Locate the cell with the specified text and output its [x, y] center coordinate. 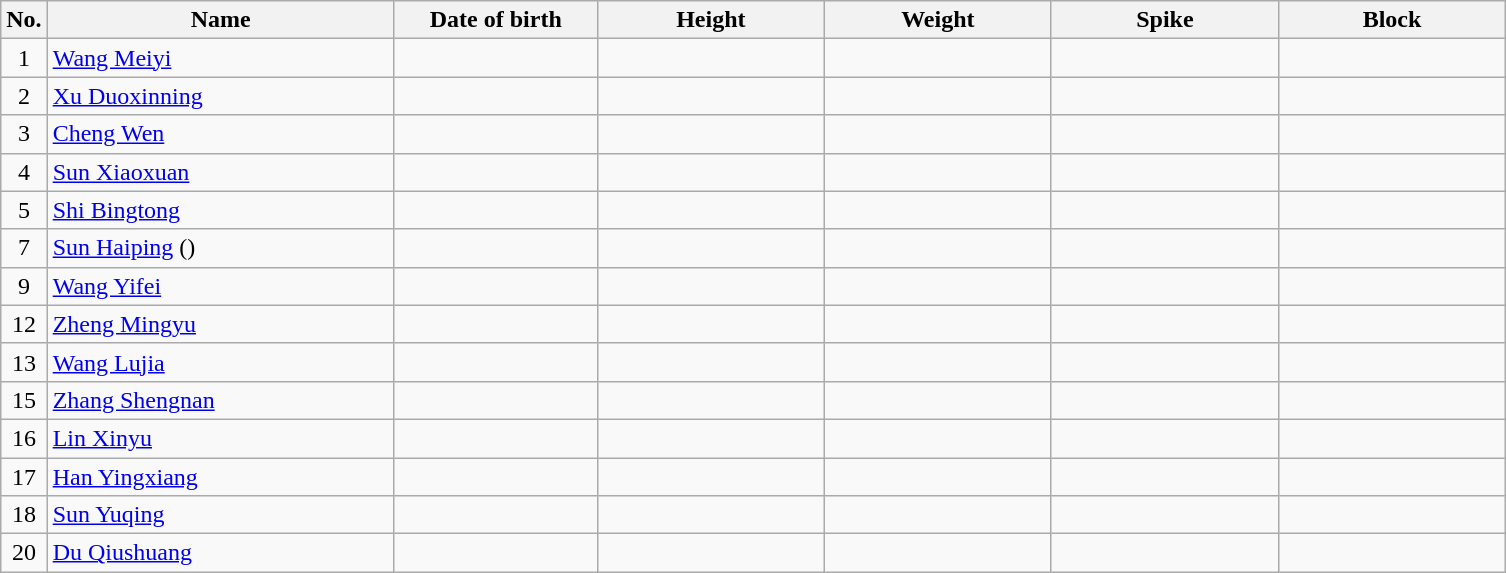
20 [24, 553]
Wang Yifei [220, 286]
3 [24, 134]
7 [24, 248]
Lin Xinyu [220, 438]
Zhang Shengnan [220, 400]
Zheng Mingyu [220, 324]
No. [24, 20]
Weight [938, 20]
15 [24, 400]
Xu Duoxinning [220, 96]
Han Yingxiang [220, 477]
1 [24, 58]
13 [24, 362]
2 [24, 96]
9 [24, 286]
Height [710, 20]
Wang Lujia [220, 362]
Wang Meiyi [220, 58]
4 [24, 172]
Du Qiushuang [220, 553]
5 [24, 210]
Spike [1164, 20]
16 [24, 438]
12 [24, 324]
Sun Haiping () [220, 248]
Name [220, 20]
Sun Xiaoxuan [220, 172]
Block [1392, 20]
Date of birth [496, 20]
Shi Bingtong [220, 210]
Sun Yuqing [220, 515]
18 [24, 515]
17 [24, 477]
Cheng Wen [220, 134]
